Search for the cell housing the specified text and yield its (X, Y) center coordinate. 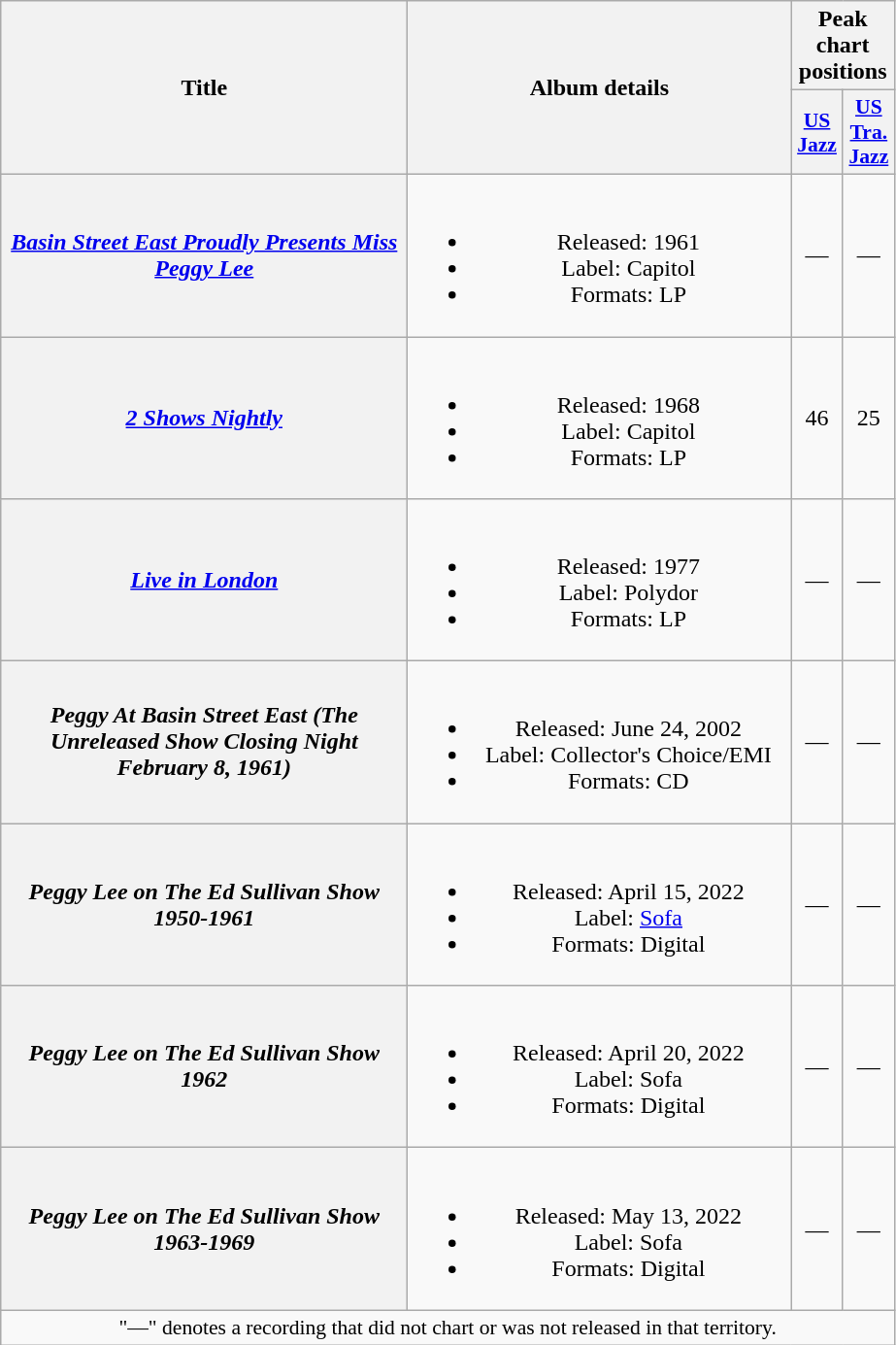
Live in London (204, 581)
Released: April 20, 2022Label: SofaFormats: Digital (600, 1066)
Title (204, 87)
Released: April 15, 2022Label: SofaFormats: Digital (600, 905)
Peak chart positions (843, 46)
2 Shows Nightly (204, 418)
Peggy Lee on The Ed Sullivan Show 1963-1969 (204, 1229)
Released: 1977Label: PolydorFormats: LP (600, 581)
Peggy Lee on The Ed Sullivan Show 1950-1961 (204, 905)
Peggy At Basin Street East (The Unreleased Show Closing Night February 8, 1961) (204, 742)
US Tra. Jazz (868, 132)
25 (868, 418)
Basin Street East Proudly Presents Miss Peggy Lee (204, 254)
Album details (600, 87)
46 (817, 418)
Released: May 13, 2022Label: SofaFormats: Digital (600, 1229)
"—" denotes a recording that did not chart or was not released in that territory. (448, 1328)
Released: 1961Label: CapitolFormats: LP (600, 254)
Released: June 24, 2002Label: Collector's Choice/EMIFormats: CD (600, 742)
Released: 1968Label: CapitolFormats: LP (600, 418)
Peggy Lee on The Ed Sullivan Show 1962 (204, 1066)
US Jazz (817, 132)
